Provide the [X, Y] coordinate of the cell's center where the given text is located.  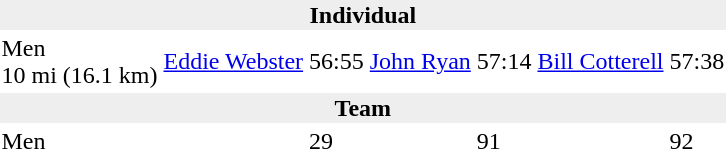
Individual [363, 15]
John Ryan [420, 62]
Bill Cotterell [600, 62]
Eddie Webster [234, 62]
56:55 [337, 62]
57:14 [504, 62]
Team [363, 108]
Men10 mi (16.1 km) [80, 62]
57:38 [697, 62]
